For the text-containing cell, return its midpoint in (x, y) coordinate format. 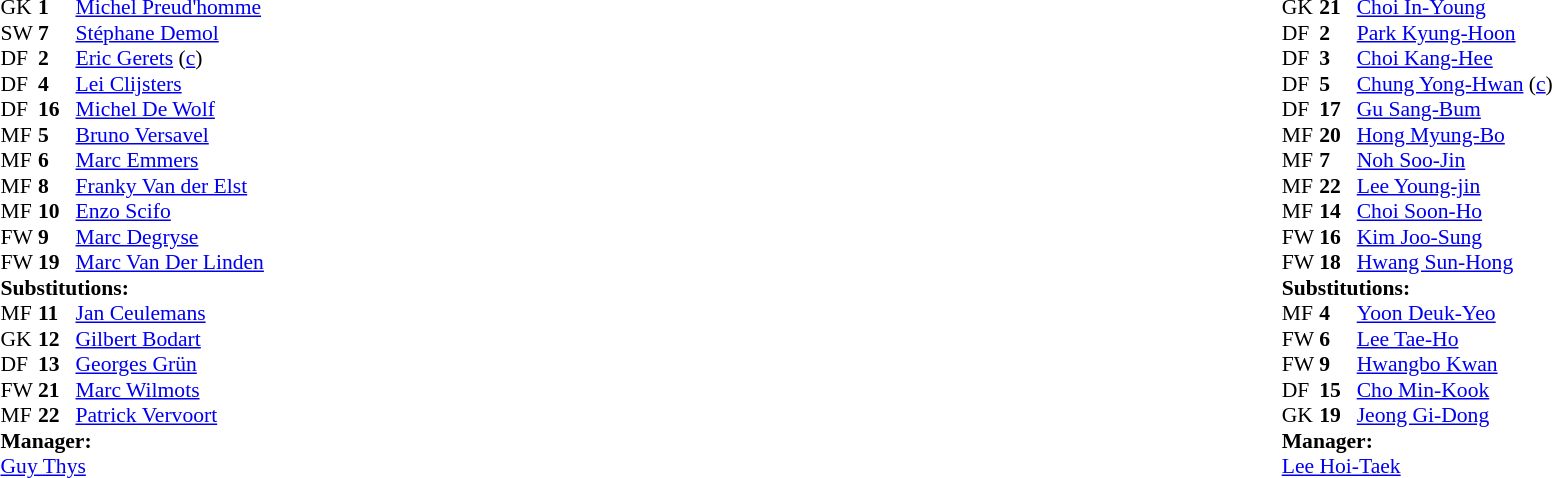
Marc Wilmots (170, 390)
17 (1338, 109)
Gilbert Bodart (170, 339)
20 (1338, 135)
Jan Ceulemans (170, 313)
3 (1338, 59)
Marc Emmers (170, 161)
13 (57, 365)
8 (57, 186)
Georges Grün (170, 365)
Bruno Versavel (170, 135)
12 (57, 339)
15 (1338, 390)
11 (57, 313)
Stéphane Demol (170, 33)
10 (57, 211)
21 (57, 390)
Franky Van der Elst (170, 186)
Enzo Scifo (170, 211)
Lei Clijsters (170, 84)
14 (1338, 211)
18 (1338, 263)
Marc Van Der Linden (170, 263)
Patrick Vervoort (170, 415)
SW (19, 33)
Eric Gerets (c) (170, 59)
Michel De Wolf (170, 109)
Manager: (132, 441)
Substitutions: (132, 288)
Marc Degryse (170, 237)
